Identify which cell holds the provided text, then report its (x, y) central coordinate. 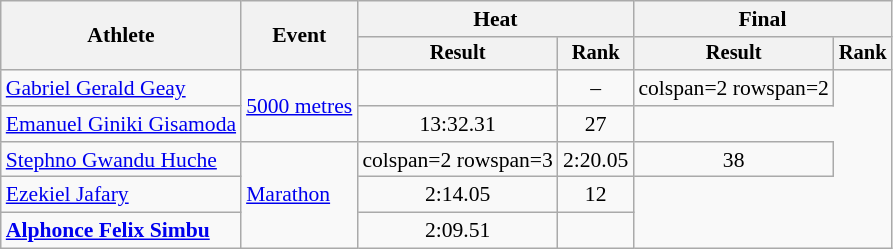
Event (299, 36)
colspan=2 rowspan=2 (734, 88)
Gabriel Gerald Geay (121, 88)
Marathon (299, 196)
Heat (495, 19)
Ezekiel Jafary (121, 195)
2:20.05 (596, 160)
5000 metres (299, 106)
12 (596, 195)
13:32.31 (458, 124)
Athlete (121, 36)
27 (596, 124)
Alphonce Felix Simbu (121, 231)
Emanuel Giniki Gisamoda (121, 124)
Final (762, 19)
– (596, 88)
2:14.05 (458, 195)
2:09.51 (458, 231)
38 (734, 160)
Stephno Gwandu Huche (121, 160)
colspan=2 rowspan=3 (458, 160)
